Scan for the cell matching the given text and deliver its [x, y] coordinate at center. 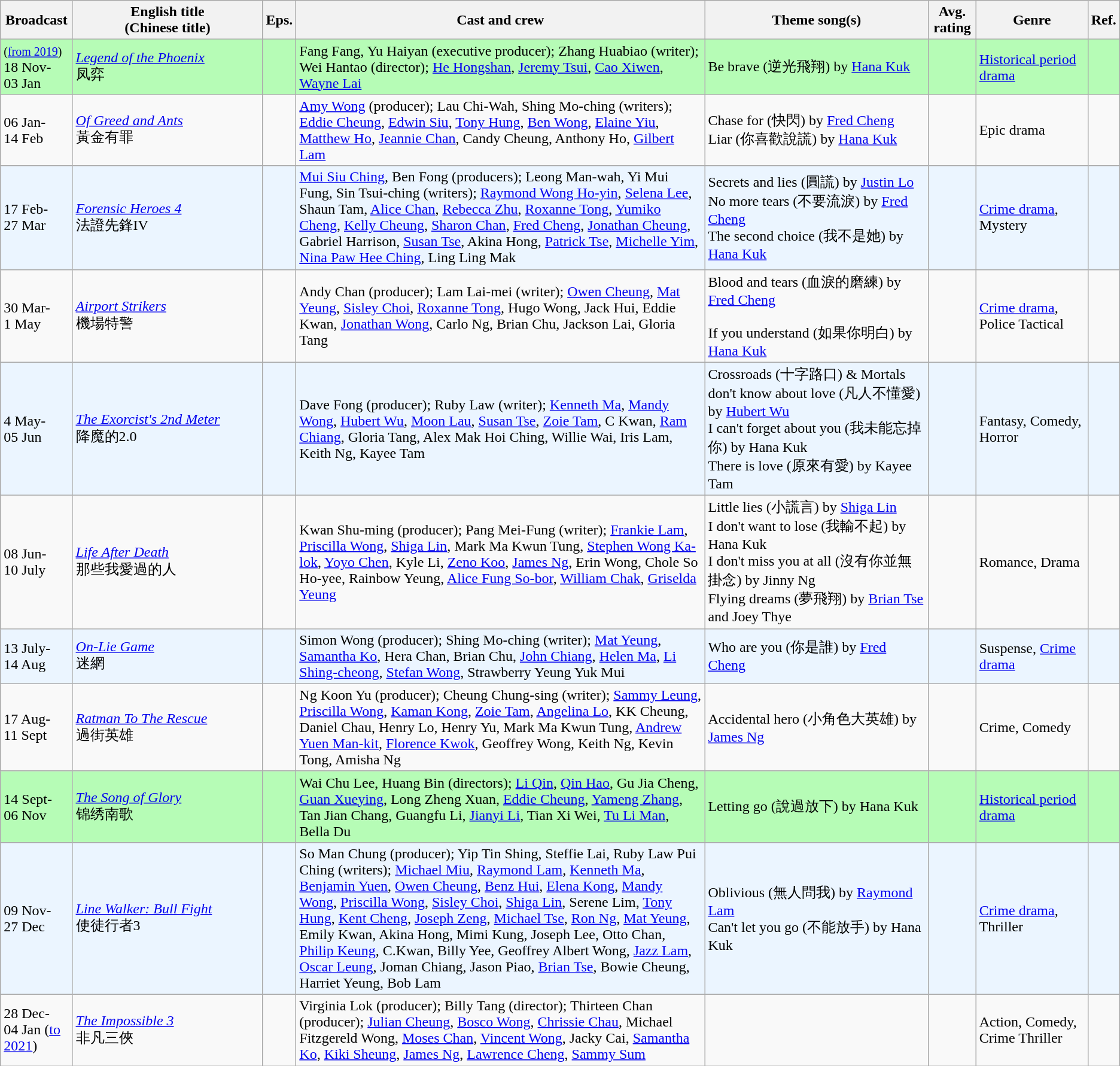
Cast and crew [500, 20]
Eps. [279, 20]
Accidental hero (小角色大英雄) by James Ng [817, 727]
Life After Death 那些我愛過的人 [168, 563]
Airport Strikers機場特警 [168, 316]
Broadcast [36, 20]
Fang Fang, Yu Haiyan (executive producer); Zhang Huabiao (writer); Wei Hantao (director); He Hongshan, Jeremy Tsui, Cao Xiwen, Wayne Lai [500, 67]
06 Jan-14 Feb [36, 130]
Blood and tears (血淚的磨練) by Fred Cheng If you understand (如果你明白) by Hana Kuk [817, 316]
Oblivious (無人問我) by Raymond LamCan't let you go (不能放手) by Hana Kuk [817, 918]
Epic drama [1031, 130]
30 Mar-1 May [36, 316]
4 May- 05 Jun [36, 429]
28 Dec-04 Jan (to 2021) [36, 1029]
13 July-14 Aug [36, 656]
(from 2019)18 Nov-03 Jan [36, 67]
Crime drama, Mystery [1031, 218]
Romance, Drama [1031, 563]
Suspense, Crime drama [1031, 656]
Genre [1031, 20]
On-Lie Game 迷網 [168, 656]
08 Jun-10 July [36, 563]
Forensic Heroes 4 法證先鋒IV [168, 218]
Ref. [1103, 20]
Line Walker: Bull Fight 使徒行者3 [168, 918]
Of Greed and Ants 黃金有罪 [168, 130]
The Impossible 3非凡三俠 [168, 1029]
Avg. rating [952, 20]
Crossroads (十字路口) & Mortals don't know about love (凡人不懂愛) by Hubert WuI can't forget about you (我未能忘掉你) by Hana KukThere is love (原來有愛) by Kayee Tam [817, 429]
Crime drama, Police Tactical [1031, 316]
Crime drama, Thriller [1031, 918]
Chase for (快閃) by Fred ChengLiar (你喜歡說謊) by Hana Kuk [817, 130]
Fantasy, Comedy, Horror [1031, 429]
Action, Comedy, Crime Thriller [1031, 1029]
17 Feb-27 Mar [36, 218]
17 Aug-11 Sept [36, 727]
14 Sept-06 Nov [36, 807]
Who are you (你是誰) by Fred Cheng [817, 656]
Ratman To The Rescue 過街英雄 [168, 727]
Letting go (說過放下) by Hana Kuk [817, 807]
09 Nov-27 Dec [36, 918]
English title (Chinese title) [168, 20]
The Song of Glory 锦绣南歌 [168, 807]
Be brave (逆光飛翔) by Hana Kuk [817, 67]
The Exorcist's 2nd Meter降魔的2.0 [168, 429]
Secrets and lies (圓謊) by Justin LoNo more tears (不要流淚) by Fred ChengThe second choice (我不是她) by Hana Kuk [817, 218]
Legend of the Phoenix 凤弈 [168, 67]
Crime, Comedy [1031, 727]
Theme song(s) [817, 20]
